Return [X, Y] of the center of cell containing provided text 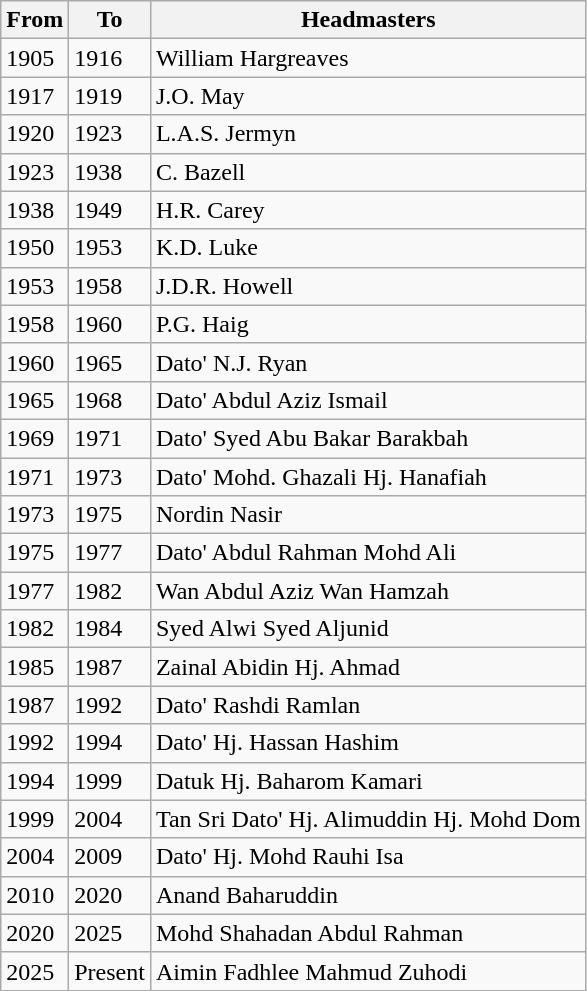
Headmasters [368, 20]
Dato' N.J. Ryan [368, 362]
To [110, 20]
1949 [110, 210]
1984 [110, 629]
William Hargreaves [368, 58]
Mohd Shahadan Abdul Rahman [368, 933]
Syed Alwi Syed Aljunid [368, 629]
Dato' Abdul Aziz Ismail [368, 400]
Dato' Rashdi Ramlan [368, 705]
Dato' Hj. Hassan Hashim [368, 743]
From [35, 20]
Datuk Hj. Baharom Kamari [368, 781]
Tan Sri Dato' Hj. Alimuddin Hj. Mohd Dom [368, 819]
1920 [35, 134]
Nordin Nasir [368, 515]
P.G. Haig [368, 324]
2009 [110, 857]
L.A.S. Jermyn [368, 134]
2010 [35, 895]
1950 [35, 248]
C. Bazell [368, 172]
1917 [35, 96]
Anand Baharuddin [368, 895]
Dato' Abdul Rahman Mohd Ali [368, 553]
1919 [110, 96]
Dato' Hj. Mohd Rauhi Isa [368, 857]
Dato' Mohd. Ghazali Hj. Hanafiah [368, 477]
J.D.R. Howell [368, 286]
1905 [35, 58]
1968 [110, 400]
1985 [35, 667]
Aimin Fadhlee Mahmud Zuhodi [368, 971]
Dato' Syed Abu Bakar Barakbah [368, 438]
1969 [35, 438]
Wan Abdul Aziz Wan Hamzah [368, 591]
H.R. Carey [368, 210]
K.D. Luke [368, 248]
Zainal Abidin Hj. Ahmad [368, 667]
J.O. May [368, 96]
1916 [110, 58]
Present [110, 971]
